Provide the (X, Y) coordinate of the cell's center where the given text is located.  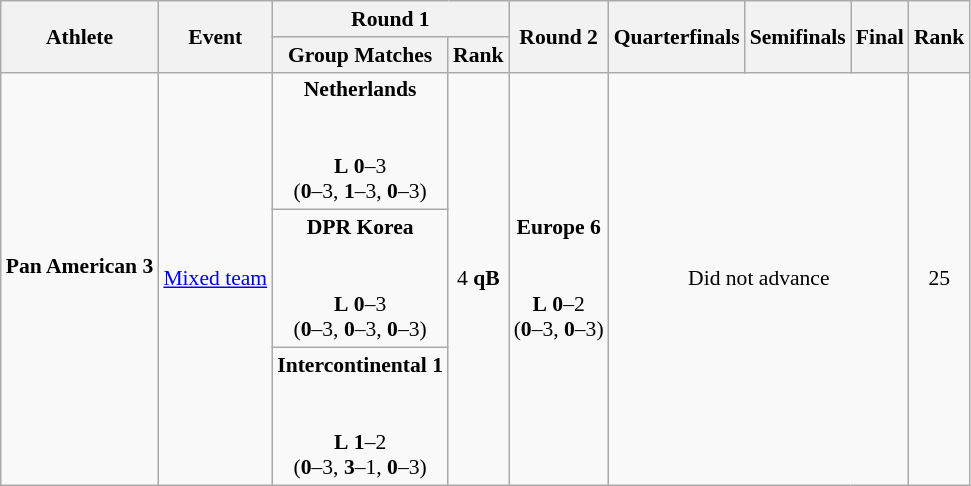
Did not advance (759, 278)
Event (215, 36)
Pan American 3 (80, 278)
Semifinals (798, 36)
DPR Korea L 0–3 (0–3, 0–3, 0–3) (360, 279)
Quarterfinals (677, 36)
Europe 6 L 0–2 (0–3, 0–3) (559, 278)
25 (940, 278)
4 qB (478, 278)
Mixed team (215, 278)
Group Matches (360, 55)
Round 1 (390, 19)
Round 2 (559, 36)
Intercontinental 1 L 1–2 (0–3, 3–1, 0–3) (360, 417)
Netherlands L 0–3 (0–3, 1–3, 0–3) (360, 141)
Final (880, 36)
Athlete (80, 36)
